Find where the given text appears and provide that cell's center as [X, Y] coordinate. 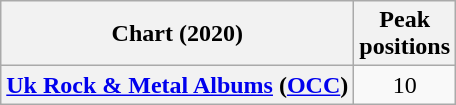
10 [405, 85]
Chart (2020) [178, 34]
Uk Rock & Metal Albums (OCC) [178, 85]
Peakpositions [405, 34]
